Return the (X, Y) coordinate for the center point of the cell that contains the specified text.  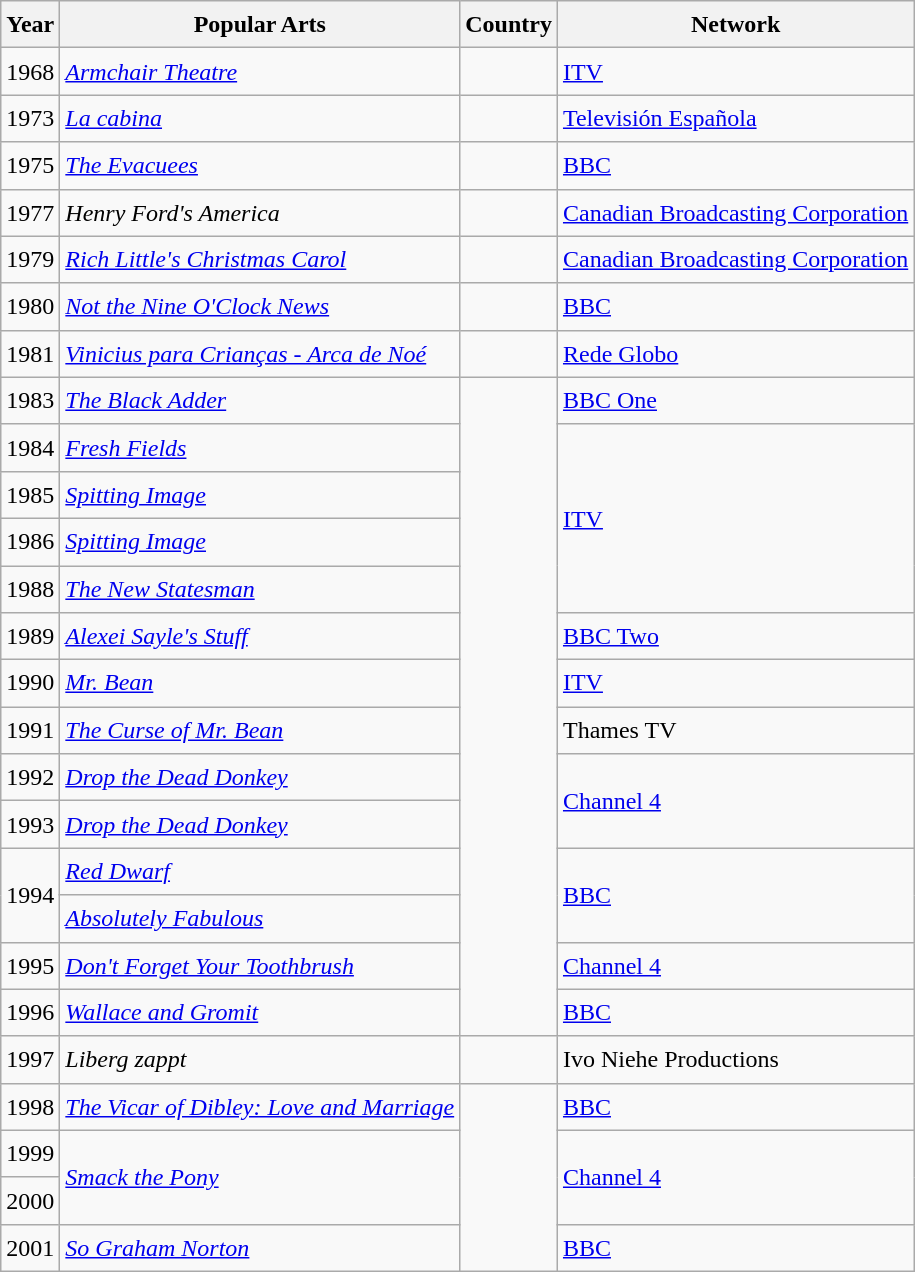
Don't Forget Your Toothbrush (260, 966)
The Evacuees (260, 166)
1973 (30, 118)
Country (509, 24)
Mr. Bean (260, 684)
1995 (30, 966)
Henry Ford's America (260, 212)
1996 (30, 1012)
Popular Arts (260, 24)
1968 (30, 72)
The Vicar of Dibley: Love and Marriage (260, 1106)
1984 (30, 448)
1990 (30, 684)
Vinicius para Crianças - Arca de Noé (260, 354)
1979 (30, 260)
Televisión Española (735, 118)
2001 (30, 1248)
Not the Nine O'Clock News (260, 306)
La cabina (260, 118)
Smack the Pony (260, 1177)
1989 (30, 636)
1991 (30, 730)
Ivo Niehe Productions (735, 1060)
1994 (30, 895)
1975 (30, 166)
1981 (30, 354)
1997 (30, 1060)
So Graham Norton (260, 1248)
1993 (30, 824)
1977 (30, 212)
1999 (30, 1154)
Liberg zappt (260, 1060)
1992 (30, 778)
1998 (30, 1106)
1986 (30, 542)
The New Statesman (260, 590)
1980 (30, 306)
The Curse of Mr. Bean (260, 730)
Wallace and Gromit (260, 1012)
Armchair Theatre (260, 72)
1985 (30, 494)
Rede Globo (735, 354)
BBC One (735, 400)
Alexei Sayle's Stuff (260, 636)
BBC Two (735, 636)
1983 (30, 400)
Fresh Fields (260, 448)
Thames TV (735, 730)
The Black Adder (260, 400)
2000 (30, 1200)
Network (735, 24)
Absolutely Fabulous (260, 918)
Year (30, 24)
Red Dwarf (260, 872)
Rich Little's Christmas Carol (260, 260)
1988 (30, 590)
